Provide the [X, Y] coordinate of the cell's center where the given text is located.  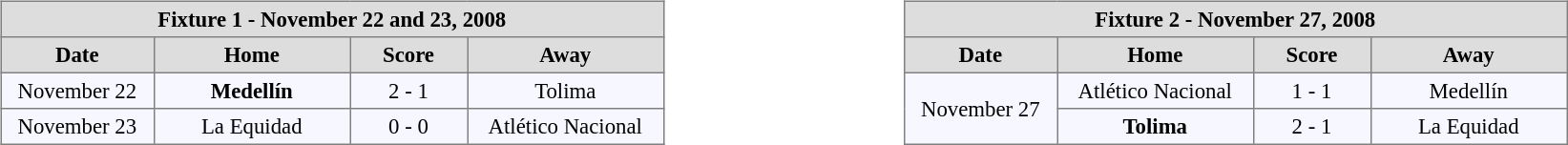
0 - 0 [408, 127]
Fixture 1 - November 22 and 23, 2008 [331, 19]
Fixture 2 - November 27, 2008 [1235, 19]
November 22 [76, 91]
1 - 1 [1311, 91]
November 23 [76, 127]
November 27 [980, 109]
